Determine the (x, y) coordinate at the center of the cell enclosing the given text.  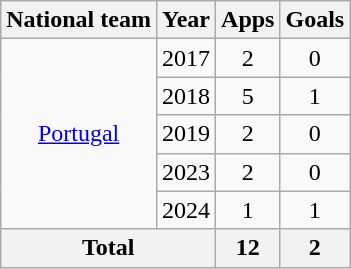
Goals (315, 20)
National team (79, 20)
2023 (186, 172)
2017 (186, 58)
Year (186, 20)
Apps (248, 20)
12 (248, 248)
2018 (186, 96)
Total (108, 248)
2019 (186, 134)
2024 (186, 210)
Portugal (79, 134)
5 (248, 96)
